Extract the [X, Y] coordinate from the center of the cell holding the provided text.  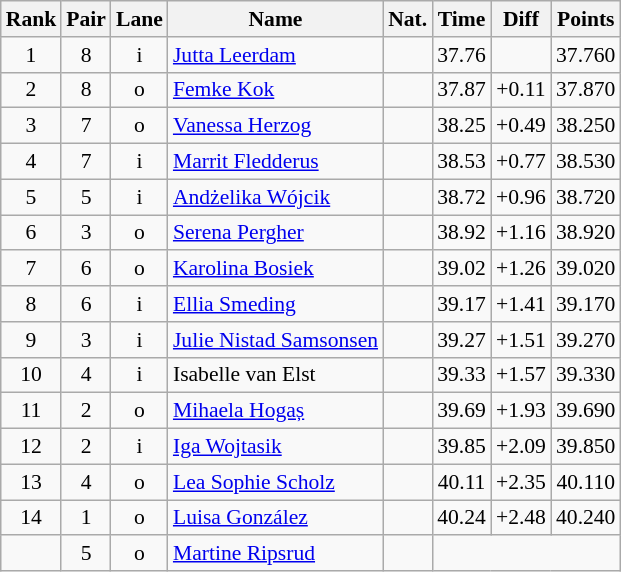
37.76 [462, 55]
40.110 [586, 482]
+2.09 [521, 447]
+0.77 [521, 162]
Karolina Bosiek [276, 269]
38.920 [586, 233]
39.270 [586, 340]
+1.26 [521, 269]
39.020 [586, 269]
Luisa González [276, 518]
Diff [521, 19]
38.720 [586, 197]
39.690 [586, 411]
Femke Kok [276, 90]
39.850 [586, 447]
+1.16 [521, 233]
Serena Pergher [276, 233]
Mihaela Hogaș [276, 411]
Jutta Leerdam [276, 55]
Marrit Fledderus [276, 162]
Nat. [408, 19]
Iga Wojtasik [276, 447]
10 [32, 375]
+2.35 [521, 482]
Rank [32, 19]
37.870 [586, 90]
+0.11 [521, 90]
Lane [140, 19]
14 [32, 518]
39.33 [462, 375]
Martine Ripsrud [276, 554]
+1.57 [521, 375]
39.17 [462, 304]
40.240 [586, 518]
12 [32, 447]
39.170 [586, 304]
Andżelika Wójcik [276, 197]
Julie Nistad Samsonsen [276, 340]
+2.48 [521, 518]
40.11 [462, 482]
38.530 [586, 162]
37.760 [586, 55]
+1.93 [521, 411]
38.92 [462, 233]
9 [32, 340]
38.53 [462, 162]
39.85 [462, 447]
39.330 [586, 375]
38.25 [462, 126]
Time [462, 19]
38.250 [586, 126]
38.72 [462, 197]
Vanessa Herzog [276, 126]
13 [32, 482]
+1.41 [521, 304]
37.87 [462, 90]
11 [32, 411]
39.69 [462, 411]
39.02 [462, 269]
39.27 [462, 340]
Points [586, 19]
Isabelle van Elst [276, 375]
40.24 [462, 518]
Pair [86, 19]
Name [276, 19]
+0.49 [521, 126]
Lea Sophie Scholz [276, 482]
+0.96 [521, 197]
Ellia Smeding [276, 304]
+1.51 [521, 340]
